Detect which cell encompasses the target text, then output its (x, y) center coordinate. 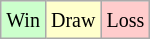
Loss (126, 20)
Win (24, 20)
Draw (72, 20)
